Pinpoint the cell where the given text exists, returning its (x, y) midpoint coordinate. 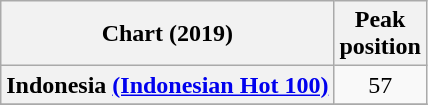
Peakposition (380, 34)
Chart (2019) (168, 34)
57 (380, 85)
Indonesia (Indonesian Hot 100) (168, 85)
